Determine the (x, y) coordinate at the center of the cell enclosing the given text.  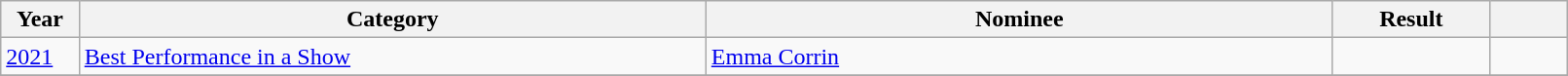
Result (1411, 19)
Emma Corrin (1019, 57)
2021 (40, 57)
Year (40, 19)
Category (392, 19)
Nominee (1019, 19)
Best Performance in a Show (392, 57)
